For the text-containing cell, return its midpoint in (x, y) coordinate format. 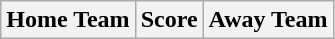
Score (169, 20)
Home Team (68, 20)
Away Team (268, 20)
